Search for the cell housing the specified text and yield its (x, y) center coordinate. 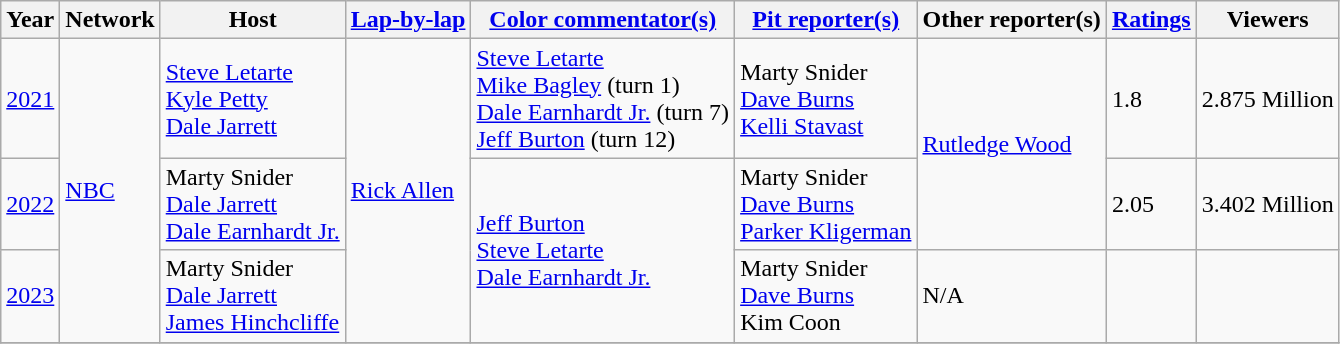
NBC (110, 190)
Ratings (1151, 20)
Steve LetarteMike Bagley (turn 1)Dale Earnhardt Jr. (turn 7)Jeff Burton (turn 12) (603, 98)
Rick Allen (408, 190)
N/A (1012, 296)
2.05 (1151, 204)
3.402 Million (1268, 204)
Lap-by-lap (408, 20)
2023 (30, 296)
Other reporter(s) (1012, 20)
1.8 (1151, 98)
Viewers (1268, 20)
Marty SniderDave BurnsParker Kligerman (826, 204)
Rutledge Wood (1012, 144)
Marty SniderDale JarrettJames Hinchcliffe (252, 296)
Steve LetarteKyle PettyDale Jarrett (252, 98)
Network (110, 20)
Marty SniderDave BurnsKelli Stavast (826, 98)
2022 (30, 204)
Color commentator(s) (603, 20)
2.875 Million (1268, 98)
Marty SniderDave BurnsKim Coon (826, 296)
Host (252, 20)
2021 (30, 98)
Jeff BurtonSteve LetarteDale Earnhardt Jr. (603, 250)
Pit reporter(s) (826, 20)
Marty SniderDale JarrettDale Earnhardt Jr. (252, 204)
Year (30, 20)
